Search for the cell housing the specified text and yield its [x, y] center coordinate. 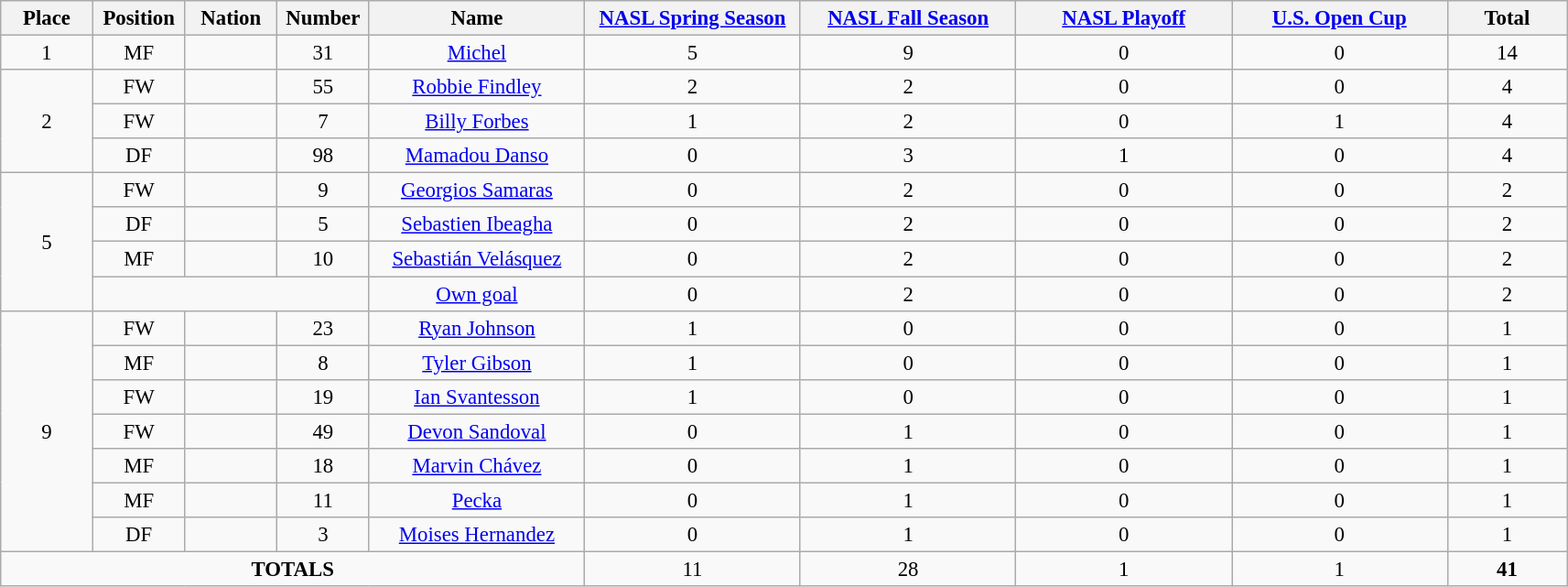
NASL Spring Season [693, 18]
Mamadou Danso [477, 156]
Marvin Chávez [477, 466]
7 [324, 122]
Ian Svantesson [477, 397]
Georgios Samaras [477, 190]
Total [1507, 18]
8 [324, 363]
Sebastián Velásquez [477, 259]
10 [324, 259]
U.S. Open Cup [1340, 18]
41 [1507, 569]
18 [324, 466]
NASL Playoff [1124, 18]
Nation [231, 18]
Name [477, 18]
Own goal [477, 294]
TOTALS [293, 569]
23 [324, 328]
Moises Hernandez [477, 535]
19 [324, 397]
Robbie Findley [477, 87]
Sebastien Ibeagha [477, 224]
55 [324, 87]
31 [324, 53]
Tyler Gibson [477, 363]
Michel [477, 53]
98 [324, 156]
Place [48, 18]
14 [1507, 53]
Ryan Johnson [477, 328]
49 [324, 431]
28 [908, 569]
NASL Fall Season [908, 18]
Billy Forbes [477, 122]
Position [139, 18]
Number [324, 18]
Pecka [477, 500]
Devon Sandoval [477, 431]
